Pinpoint the cell where the given text exists, returning its [X, Y] midpoint coordinate. 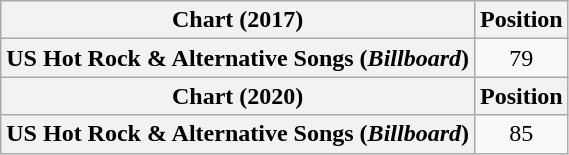
Chart (2020) [238, 96]
85 [521, 134]
79 [521, 58]
Chart (2017) [238, 20]
